Extract the [x, y] coordinate from the center of the cell holding the provided text.  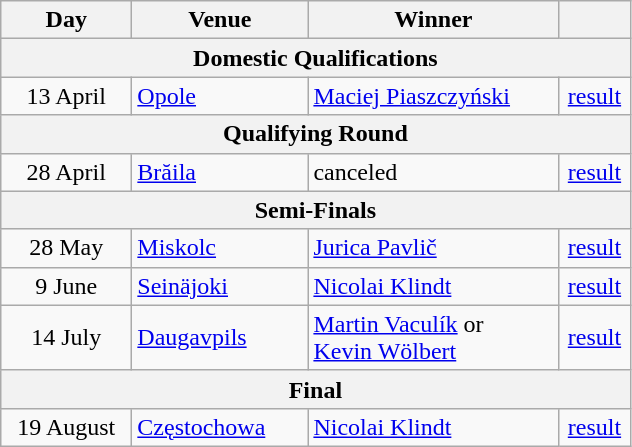
Domestic Qualifications [316, 58]
Venue [220, 20]
28 May [66, 248]
19 August [66, 427]
28 April [66, 172]
Opole [220, 96]
Day [66, 20]
Brăila [220, 172]
Final [316, 389]
Miskolc [220, 248]
Semi-Finals [316, 210]
Winner [434, 20]
Seinäjoki [220, 286]
Qualifying Round [316, 134]
Martin Vaculík or Kevin Wölbert [434, 338]
Daugavpils [220, 338]
Częstochowa [220, 427]
Maciej Piaszczyński [434, 96]
9 June [66, 286]
canceled [434, 172]
Jurica Pavlič [434, 248]
14 July [66, 338]
13 April [66, 96]
